Output the [X, Y] coordinate of the center of the cell containing the given text.  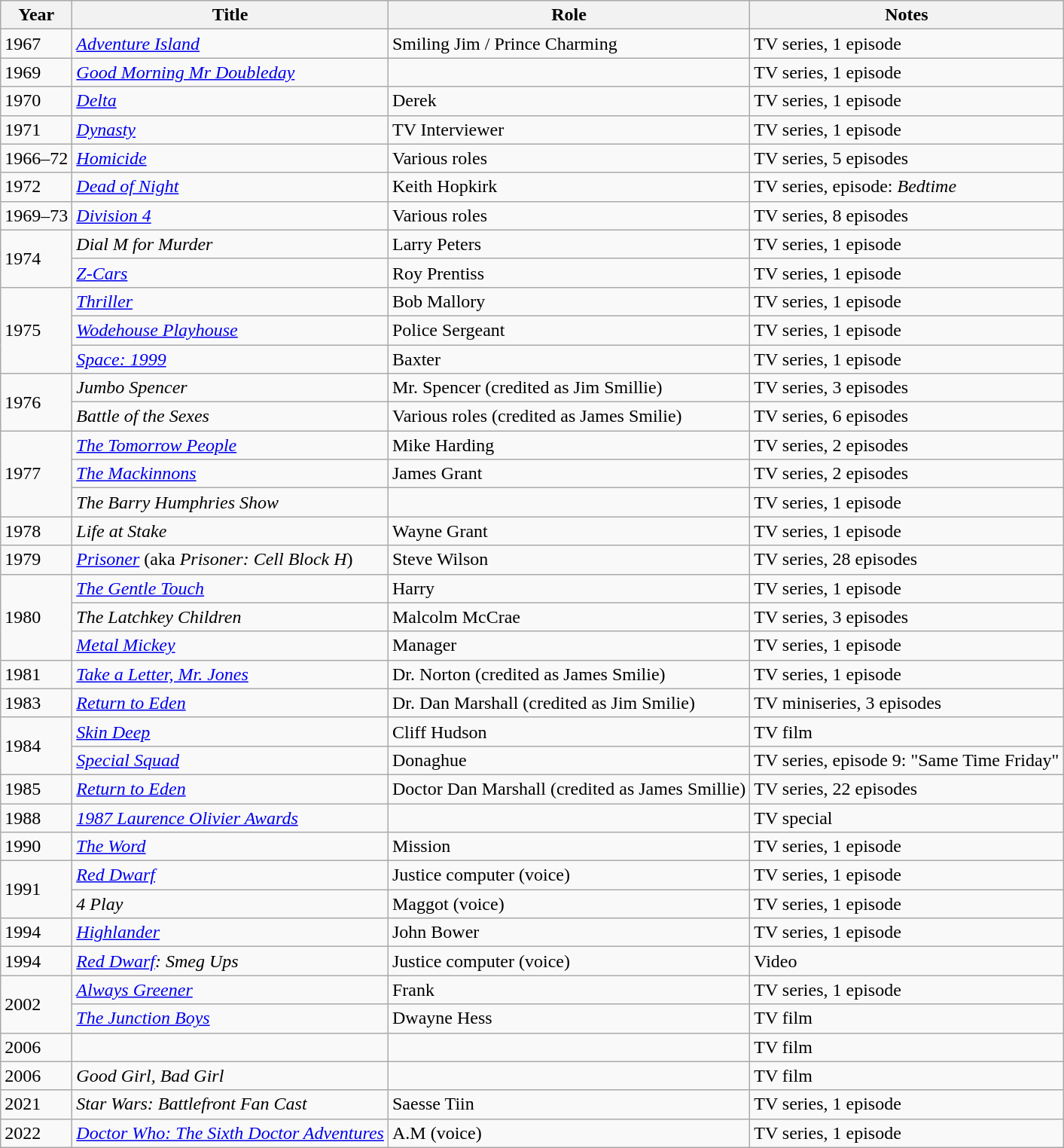
Video [907, 961]
TV series, 6 episodes [907, 417]
Life at Stake [230, 531]
Roy Prentiss [569, 273]
Take a Letter, Mr. Jones [230, 674]
Skin Deep [230, 731]
TV series, 22 episodes [907, 789]
The Latchkey Children [230, 617]
1985 [36, 789]
Good Morning Mr Doubleday [230, 72]
Jumbo Spencer [230, 388]
1977 [36, 474]
Malcolm McCrae [569, 617]
Manager [569, 646]
Highlander [230, 933]
Wodehouse Playhouse [230, 330]
Baxter [569, 359]
The Mackinnons [230, 474]
Bob Mallory [569, 301]
1983 [36, 703]
Maggot (voice) [569, 904]
Year [36, 15]
Derek [569, 101]
2002 [36, 1004]
Title [230, 15]
1979 [36, 560]
Dead of Night [230, 187]
Mr. Spencer (credited as Jim Smillie) [569, 388]
1990 [36, 847]
TV series, episode 9: "Same Time Friday" [907, 760]
The Gentle Touch [230, 588]
Doctor Who: The Sixth Doctor Adventures [230, 1133]
Red Dwarf: Smeg Ups [230, 961]
Wayne Grant [569, 531]
Mission [569, 847]
Cliff Hudson [569, 731]
Smiling Jim / Prince Charming [569, 44]
Metal Mickey [230, 646]
Harry [569, 588]
Prisoner (aka Prisoner: Cell Block H) [230, 560]
Keith Hopkirk [569, 187]
Frank [569, 990]
Mike Harding [569, 445]
1988 [36, 817]
Adventure Island [230, 44]
Dynasty [230, 130]
TV series, 8 episodes [907, 215]
1991 [36, 890]
1976 [36, 402]
1969 [36, 72]
The Junction Boys [230, 1018]
Delta [230, 101]
Role [569, 15]
TV series, episode: Bedtime [907, 187]
TV series, 28 episodes [907, 560]
The Tomorrow People [230, 445]
Thriller [230, 301]
James Grant [569, 474]
Homicide [230, 158]
TV miniseries, 3 episodes [907, 703]
Police Sergeant [569, 330]
Always Greener [230, 990]
John Bower [569, 933]
Space: 1999 [230, 359]
1971 [36, 130]
1975 [36, 330]
Various roles (credited as James Smilie) [569, 417]
2022 [36, 1133]
1987 Laurence Olivier Awards [230, 817]
1981 [36, 674]
2021 [36, 1104]
1970 [36, 101]
Division 4 [230, 215]
1974 [36, 258]
Doctor Dan Marshall (credited as James Smillie) [569, 789]
The Word [230, 847]
Dial M for Murder [230, 244]
1972 [36, 187]
Dr. Dan Marshall (credited as Jim Smilie) [569, 703]
Dwayne Hess [569, 1018]
Red Dwarf [230, 875]
A.M (voice) [569, 1133]
1969–73 [36, 215]
1967 [36, 44]
1978 [36, 531]
4 Play [230, 904]
Special Squad [230, 760]
Battle of the Sexes [230, 417]
The Barry Humphries Show [230, 502]
1980 [36, 617]
Notes [907, 15]
TV special [907, 817]
1966–72 [36, 158]
Dr. Norton (credited as James Smilie) [569, 674]
Star Wars: Battlefront Fan Cast [230, 1104]
TV series, 5 episodes [907, 158]
Good Girl, Bad Girl [230, 1076]
Saesse Tiin [569, 1104]
Donaghue [569, 760]
Steve Wilson [569, 560]
Z-Cars [230, 273]
Larry Peters [569, 244]
TV Interviewer [569, 130]
1984 [36, 746]
